Provide the [X, Y] coordinate of the cell's center where the given text is located.  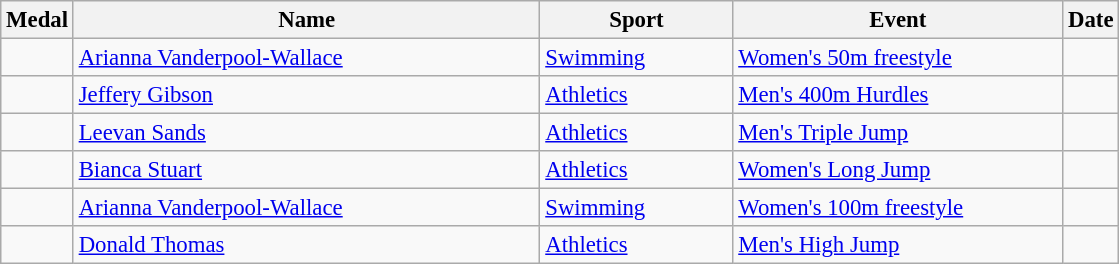
Bianca Stuart [306, 170]
Donald Thomas [306, 245]
Men's High Jump [898, 245]
Men's 400m Hurdles [898, 95]
Medal [38, 20]
Jeffery Gibson [306, 95]
Women's Long Jump [898, 170]
Name [306, 20]
Sport [636, 20]
Event [898, 20]
Women's 50m freestyle [898, 58]
Leevan Sands [306, 133]
Women's 100m freestyle [898, 208]
Date [1091, 20]
Men's Triple Jump [898, 133]
